Extract the (X, Y) coordinate from the center of the cell holding the provided text.  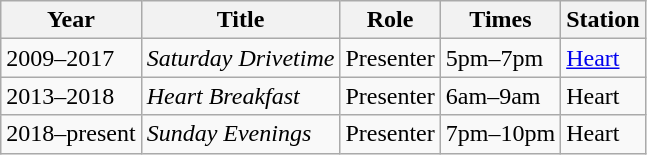
Sunday Evenings (240, 134)
2013–2018 (71, 96)
2009–2017 (71, 58)
5pm–7pm (500, 58)
Heart Breakfast (240, 96)
Station (603, 20)
Year (71, 20)
Title (240, 20)
Times (500, 20)
2018–present (71, 134)
Role (390, 20)
Saturday Drivetime (240, 58)
6am–9am (500, 96)
7pm–10pm (500, 134)
